Return [x, y] of the center of cell containing provided text 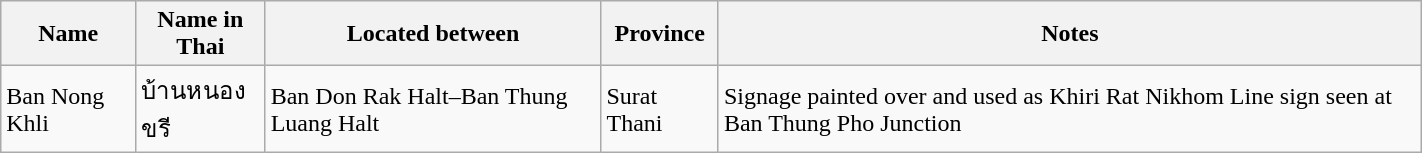
Province [660, 34]
Name in Thai [201, 34]
Notes [1070, 34]
บ้านหนองขรี [201, 109]
Ban Nong Khli [68, 109]
Located between [433, 34]
Name [68, 34]
Ban Don Rak Halt–Ban Thung Luang Halt [433, 109]
Surat Thani [660, 109]
Signage painted over and used as Khiri Rat Nikhom Line sign seen at Ban Thung Pho Junction [1070, 109]
